Extract the (x, y) coordinate from the center of the cell holding the provided text.  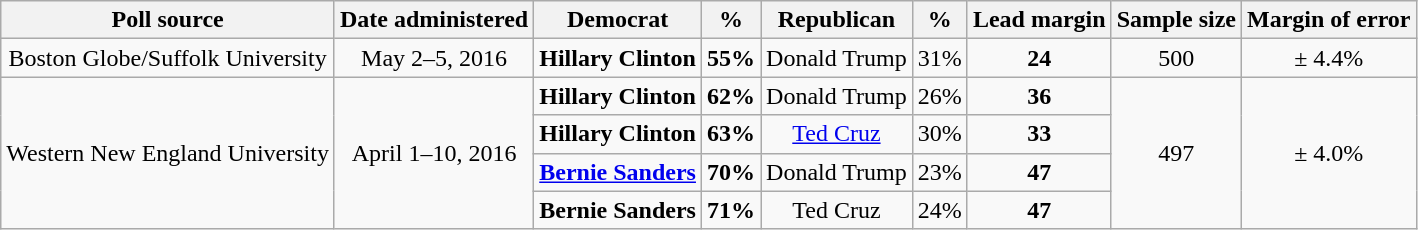
23% (940, 172)
Republican (837, 20)
70% (730, 172)
24% (940, 210)
± 4.4% (1328, 58)
± 4.0% (1328, 153)
April 1–10, 2016 (434, 153)
55% (730, 58)
May 2–5, 2016 (434, 58)
Boston Globe/Suffolk University (168, 58)
36 (1039, 96)
Lead margin (1039, 20)
Margin of error (1328, 20)
30% (940, 134)
63% (730, 134)
71% (730, 210)
Sample size (1176, 20)
Date administered (434, 20)
Democrat (618, 20)
500 (1176, 58)
33 (1039, 134)
26% (940, 96)
Western New England University (168, 153)
62% (730, 96)
Poll source (168, 20)
24 (1039, 58)
31% (940, 58)
497 (1176, 153)
